Extract the [X, Y] coordinate from the center of the cell holding the provided text.  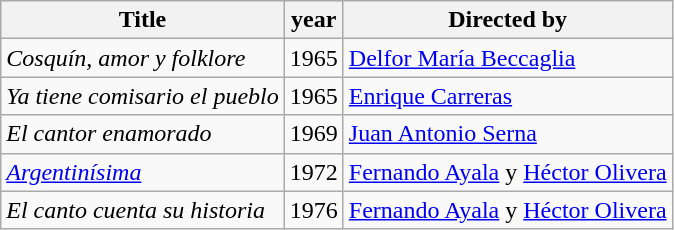
1972 [314, 172]
1969 [314, 134]
Delfor María Beccaglia [508, 58]
Title [143, 20]
1976 [314, 210]
Juan Antonio Serna [508, 134]
El cantor enamorado [143, 134]
El canto cuenta su historia [143, 210]
Enrique Carreras [508, 96]
year [314, 20]
Argentinísima [143, 172]
Directed by [508, 20]
Ya tiene comisario el pueblo [143, 96]
Cosquín, amor y folklore [143, 58]
